Return [X, Y] of the center of cell containing provided text 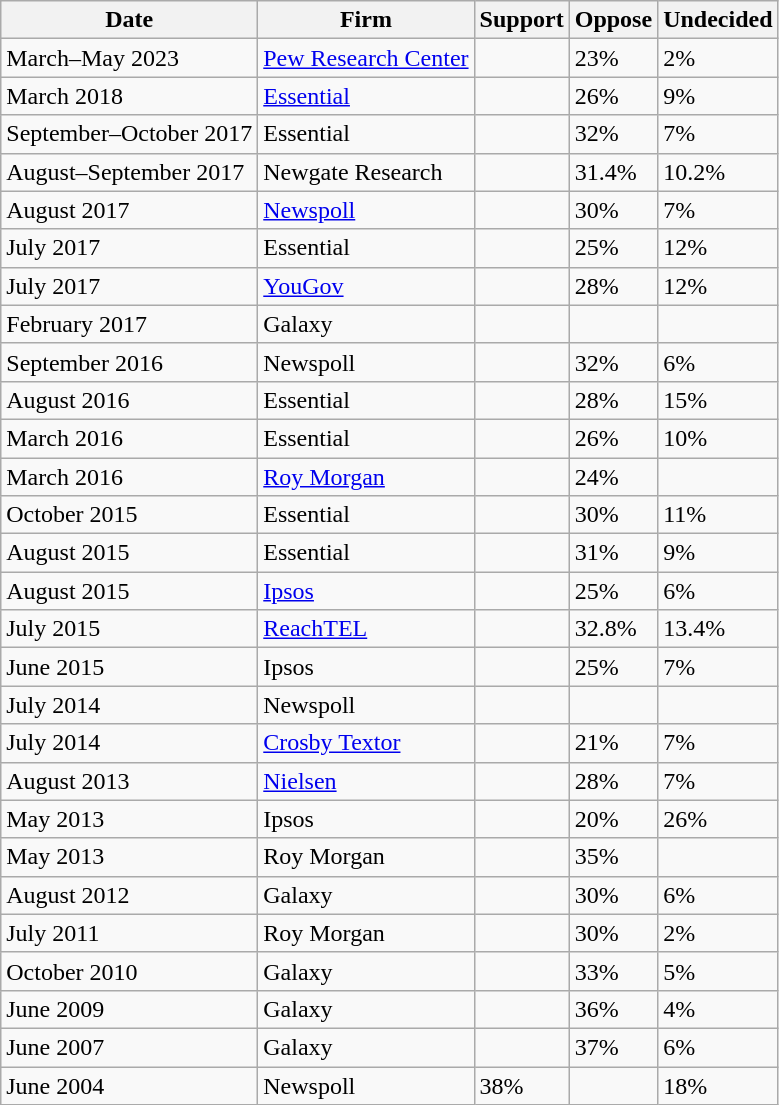
35% [613, 857]
June 2009 [130, 1009]
21% [613, 743]
32.8% [613, 629]
15% [718, 400]
Undecided [718, 20]
October 2015 [130, 515]
July 2015 [130, 629]
31.4% [613, 172]
September–October 2017 [130, 134]
February 2017 [130, 324]
Support [522, 20]
Newgate Research [366, 172]
Oppose [613, 20]
38% [522, 1085]
37% [613, 1047]
ReachTEL [366, 629]
September 2016 [130, 362]
24% [613, 477]
July 2011 [130, 933]
11% [718, 515]
20% [613, 819]
23% [613, 58]
10.2% [718, 172]
33% [613, 971]
March 2018 [130, 96]
June 2015 [130, 667]
Pew Research Center [366, 58]
August 2013 [130, 781]
13.4% [718, 629]
31% [613, 553]
10% [718, 438]
5% [718, 971]
Firm [366, 20]
Crosby Textor [366, 743]
June 2007 [130, 1047]
36% [613, 1009]
August 2016 [130, 400]
18% [718, 1085]
August–September 2017 [130, 172]
August 2017 [130, 210]
August 2012 [130, 895]
Date [130, 20]
March–May 2023 [130, 58]
June 2004 [130, 1085]
4% [718, 1009]
YouGov [366, 286]
October 2010 [130, 971]
Nielsen [366, 781]
